From the cell containing the given text, extract its center point as (X, Y) coordinate. 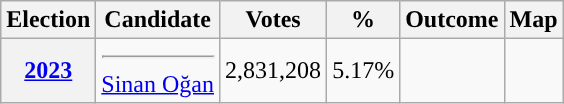
2,831,208 (274, 70)
5.17% (364, 70)
Map (534, 19)
Outcome (452, 19)
Sinan Oğan (158, 70)
Votes (274, 19)
Candidate (158, 19)
Election (48, 19)
% (364, 19)
2023 (48, 70)
